Scan for the cell matching the given text and deliver its (x, y) coordinate at center. 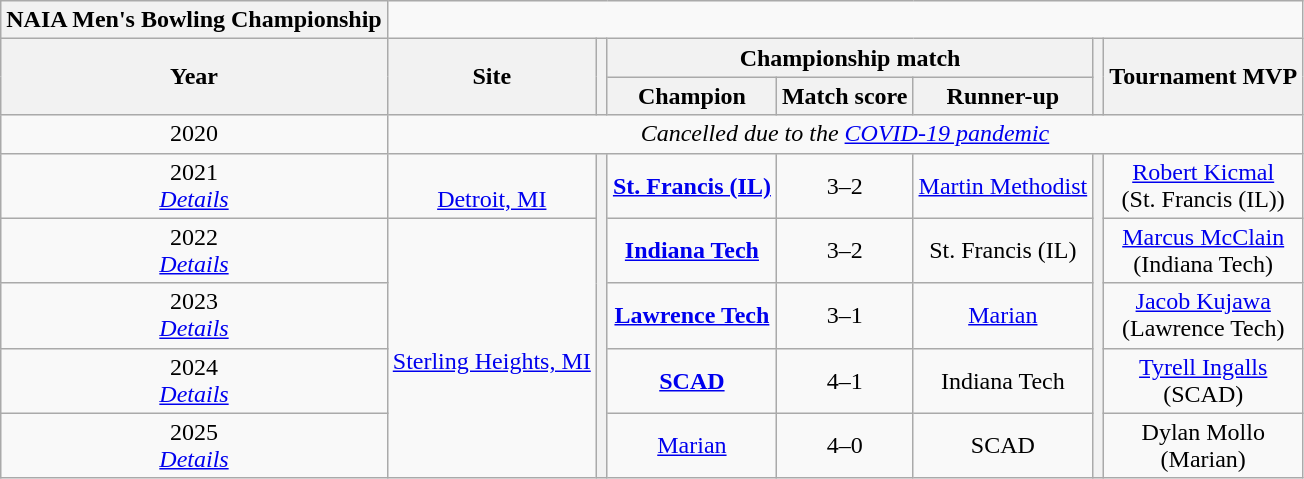
2023 Details (194, 316)
Robert Kicmal(St. Francis (IL)) (1204, 186)
Dylan Mollo(Marian) (1204, 446)
Cancelled due to the COVID-19 pandemic (844, 134)
Tournament MVP (1204, 77)
2024 Details (194, 380)
2022 Details (194, 250)
4–1 (844, 380)
2020 (194, 134)
Championship match (850, 58)
2021 Details (194, 186)
Martin Methodist (1003, 186)
Marcus McClain(Indiana Tech) (1204, 250)
Year (194, 77)
Runner-up (1003, 96)
Sterling Heights, MI (492, 348)
3–1 (844, 316)
Site (492, 77)
Champion (692, 96)
2025 Details (194, 446)
Detroit, MI (492, 186)
Match score (844, 96)
NAIA Men's Bowling Championship (194, 20)
Lawrence Tech (692, 316)
Jacob Kujawa(Lawrence Tech) (1204, 316)
Tyrell Ingalls(SCAD) (1204, 380)
4–0 (844, 446)
